Capture the cell that displays the provided text and extract its [X, Y] central coordinate. 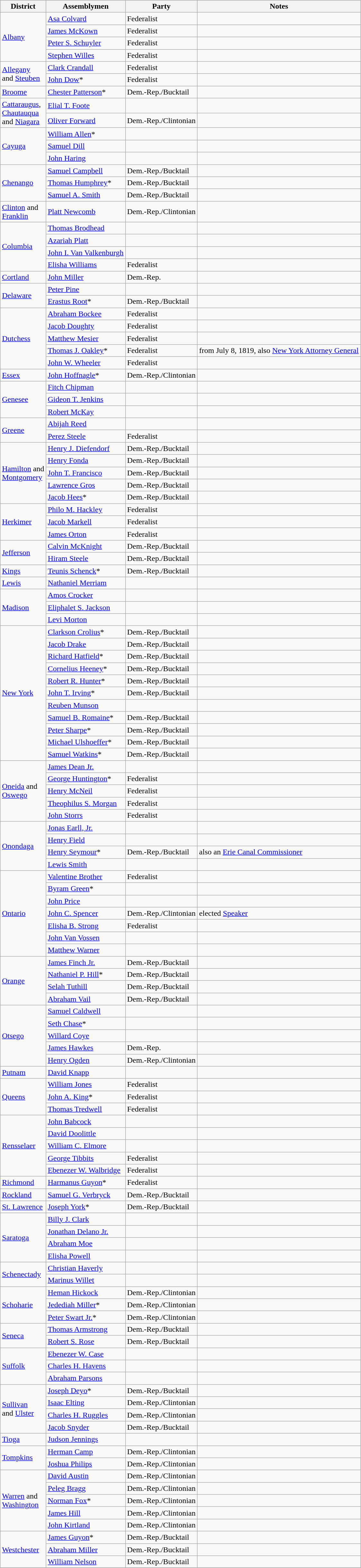
George Tibbits [85, 1158]
Kings [23, 571]
Jonas Earll, Jr. [85, 828]
Thomas Armstrong [85, 1329]
John Miller [85, 277]
James Hill [85, 1513]
Elisha Powell [85, 1256]
Eliphalet S. Jackson [85, 608]
Clinton and Franklin [23, 212]
William Nelson [85, 1562]
Abijah Reed [85, 424]
Ebenezer W. Case [85, 1354]
Ebenezer W. Walbridge [85, 1170]
Onondaga [23, 846]
Teunis Schenck* [85, 571]
Henry Seymour* [85, 852]
Abraham Vail [85, 999]
John Hoffnagle* [85, 375]
Suffolk [23, 1366]
Charles H. Ruggles [85, 1415]
Albany [23, 37]
John T. Irving* [85, 693]
Henry McNeil [85, 791]
Henry Fonda [85, 461]
Cornelius Heeney* [85, 669]
William Allen* [85, 134]
John Babcock [85, 1121]
Billy J. Clark [85, 1219]
Hamilton and Montgomery [23, 473]
Samuel Watkins* [85, 754]
John W. Wheeler [85, 363]
Matthew Mesier [85, 338]
William Jones [85, 1085]
David Austin [85, 1476]
Lewis [23, 583]
Allegany and Steuben [23, 74]
Chester Patterson* [85, 92]
Charles H. Havens [85, 1366]
Perez Steele [85, 436]
Jacob Doughty [85, 326]
Clarkson Crolius* [85, 632]
Platt Newcomb [85, 212]
Judson Jennings [85, 1439]
Herman Camp [85, 1452]
Peleg Bragg [85, 1488]
Notes [279, 6]
Richmond [23, 1183]
James Dean Jr. [85, 767]
Samuel Caldwell [85, 1011]
Levi Morton [85, 620]
Willard Coye [85, 1036]
John Van Vossen [85, 938]
David Knapp [85, 1072]
Abraham Bockee [85, 314]
Elisha B. Strong [85, 925]
Lawrence Gros [85, 485]
Tioga [23, 1439]
Otsego [23, 1036]
Joseph York* [85, 1207]
Valentine Brother [85, 877]
Isaac Elting [85, 1403]
Selah Tuthill [85, 987]
Party [161, 6]
Jedediah Miller* [85, 1305]
Henry Field [85, 840]
Theophilus S. Morgan [85, 803]
from July 8, 1819, also New York Attorney General [279, 350]
Thomas Brodhead [85, 228]
Oliver Forward [85, 120]
John I. Van Valkenburgh [85, 253]
Clark Crandall [85, 68]
Samuel Dill [85, 146]
Abraham Moe [85, 1244]
Orange [23, 980]
Christian Haverly [85, 1268]
Nathaniel P. Hill* [85, 975]
also an Erie Canal Commissioner [279, 852]
elected Speaker [279, 913]
Jacob Hees* [85, 497]
Matthew Warner [85, 950]
Jacob Markell [85, 522]
Calvin McKnight [85, 546]
Elisha Williams [85, 265]
Robert McKay [85, 412]
Greene [23, 430]
Heman Hickock [85, 1293]
John C. Spencer [85, 913]
Sullivan and Ulster [23, 1409]
Peter Swart Jr.* [85, 1317]
Azariah Platt [85, 240]
Joseph Deyo* [85, 1391]
Stephen Willes [85, 55]
New York [23, 693]
Jonathan Delano Jr. [85, 1231]
Warren and Washington [23, 1500]
Thomas Tredwell [85, 1109]
Samuel G. Verbryck [85, 1195]
Henry J. Diefendorf [85, 448]
St. Lawrence [23, 1207]
Rensselaer [23, 1146]
Abraham Parsons [85, 1378]
Richard Hatfield* [85, 656]
Oneida and Oswego [23, 791]
Tompkins [23, 1458]
Jefferson [23, 552]
Assemblymen [85, 6]
Robert S. Rose [85, 1341]
Harmanus Guyon* [85, 1183]
John T. Francisco [85, 473]
Jacob Snyder [85, 1427]
Elial T. Foote [85, 105]
Cayuga [23, 146]
Essex [23, 375]
David Doolittle [85, 1133]
Philo M. Hackley [85, 509]
William C. Elmore [85, 1146]
Herkimer [23, 522]
Hiram Steele [85, 558]
Michael Ulshoeffer* [85, 742]
Thomas Humphrey* [85, 183]
Asa Colvard [85, 19]
Chenango [23, 183]
Seth Chase* [85, 1023]
Samuel B. Romaine* [85, 717]
Robert R. Hunter* [85, 681]
Madison [23, 608]
Queens [23, 1097]
Marinus Willet [85, 1280]
Dutchess [23, 338]
John A. King* [85, 1097]
Peter S. Schuyler [85, 43]
Broome [23, 92]
Lewis Smith [85, 864]
Amos Crocker [85, 595]
Schoharie [23, 1305]
John Haring [85, 158]
John Kirtland [85, 1525]
Saratoga [23, 1238]
James McKown [85, 31]
Peter Sharpe* [85, 730]
Rockland [23, 1195]
Norman Fox* [85, 1500]
Genesee [23, 400]
John Price [85, 901]
Gideon T. Jenkins [85, 400]
Nathaniel Merriam [85, 583]
Schenectady [23, 1274]
Peter Pine [85, 289]
James Finch Jr. [85, 962]
Cortland [23, 277]
Ontario [23, 913]
Cattaraugus, Chautauqua and Niagara [23, 113]
Samuel A. Smith [85, 195]
James Orton [85, 534]
Seneca [23, 1335]
Henry Ogden [85, 1060]
James Guyon* [85, 1537]
Jacob Drake [85, 644]
Samuel Campbell [85, 171]
Putnam [23, 1072]
George Huntington* [85, 779]
Delaware [23, 295]
Columbia [23, 247]
John Dow* [85, 80]
Westchester [23, 1549]
John Storrs [85, 816]
Thomas J. Oakley* [85, 350]
Byram Green* [85, 889]
District [23, 6]
Reuben Munson [85, 705]
Joshua Philips [85, 1464]
Abraham Miller [85, 1550]
Fitch Chipman [85, 387]
James Hawkes [85, 1048]
Erastus Root* [85, 302]
